Scan for the cell matching the given text and deliver its [X, Y] coordinate at center. 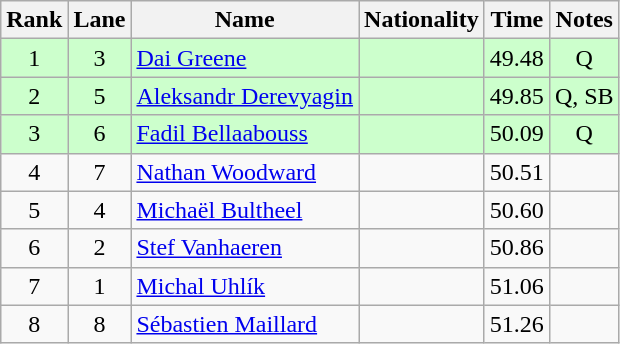
Dai Greene [245, 58]
Q, SB [584, 96]
50.09 [516, 134]
Fadil Bellaabouss [245, 134]
Michaël Bultheel [245, 210]
Nathan Woodward [245, 172]
Michal Uhlík [245, 286]
Stef Vanhaeren [245, 248]
Lane [100, 20]
Nationality [422, 20]
Name [245, 20]
Aleksandr Derevyagin [245, 96]
49.48 [516, 58]
50.51 [516, 172]
50.86 [516, 248]
51.26 [516, 324]
Sébastien Maillard [245, 324]
49.85 [516, 96]
Rank [34, 20]
Time [516, 20]
51.06 [516, 286]
Notes [584, 20]
50.60 [516, 210]
